Return [X, Y] of the center of cell containing provided text 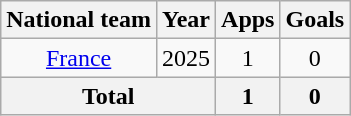
Goals [315, 20]
France [79, 58]
2025 [186, 58]
Total [108, 96]
National team [79, 20]
Apps [248, 20]
Year [186, 20]
